Identify which cell holds the provided text, then report its (X, Y) central coordinate. 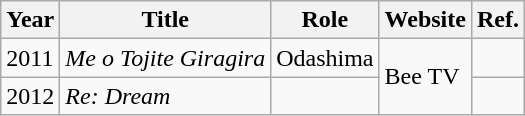
Title (166, 20)
Bee TV (425, 77)
Odashima (325, 58)
Me o Tojite Giragira (166, 58)
Year (30, 20)
2011 (30, 58)
Ref. (498, 20)
2012 (30, 96)
Re: Dream (166, 96)
Website (425, 20)
Role (325, 20)
